Extract the [X, Y] coordinate from the center of the cell holding the provided text.  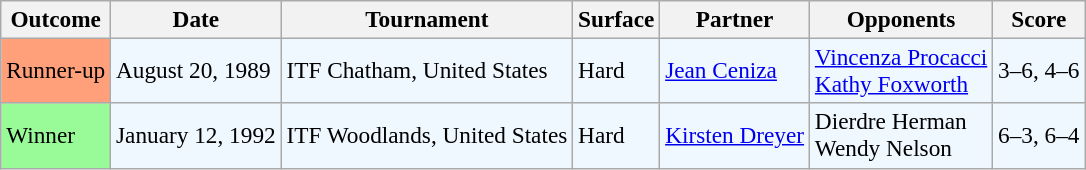
August 20, 1989 [196, 70]
Runner-up [56, 70]
Score [1039, 19]
Surface [616, 19]
Winner [56, 136]
6–3, 6–4 [1039, 136]
3–6, 4–6 [1039, 70]
ITF Woodlands, United States [427, 136]
Opponents [900, 19]
Date [196, 19]
Dierdre Herman Wendy Nelson [900, 136]
Kirsten Dreyer [735, 136]
January 12, 1992 [196, 136]
Outcome [56, 19]
Vincenza Procacci Kathy Foxworth [900, 70]
Jean Ceniza [735, 70]
ITF Chatham, United States [427, 70]
Tournament [427, 19]
Partner [735, 19]
